Identify which cell holds the provided text, then report its [X, Y] central coordinate. 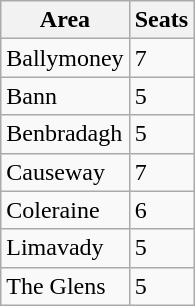
Causeway [65, 172]
Area [65, 20]
The Glens [65, 286]
Ballymoney [65, 58]
Seats [161, 20]
Limavady [65, 248]
6 [161, 210]
Coleraine [65, 210]
Bann [65, 96]
Benbradagh [65, 134]
